Identify which cell holds the provided text, then report its (x, y) central coordinate. 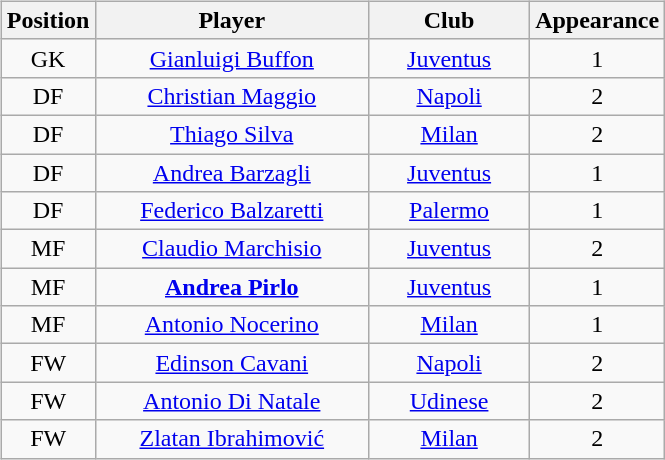
Gianluigi Buffon (232, 58)
Zlatan Ibrahimović (232, 439)
Club (450, 20)
Appearance (598, 20)
Edinson Cavani (232, 363)
Player (232, 20)
Claudio Marchisio (232, 249)
Udinese (450, 401)
Palermo (450, 211)
Position (48, 20)
Christian Maggio (232, 96)
Antonio Di Natale (232, 401)
Thiago Silva (232, 134)
Antonio Nocerino (232, 325)
GK (48, 58)
Andrea Barzagli (232, 173)
Federico Balzaretti (232, 211)
Andrea Pirlo (232, 287)
